Detect which cell encompasses the target text, then output its (X, Y) center coordinate. 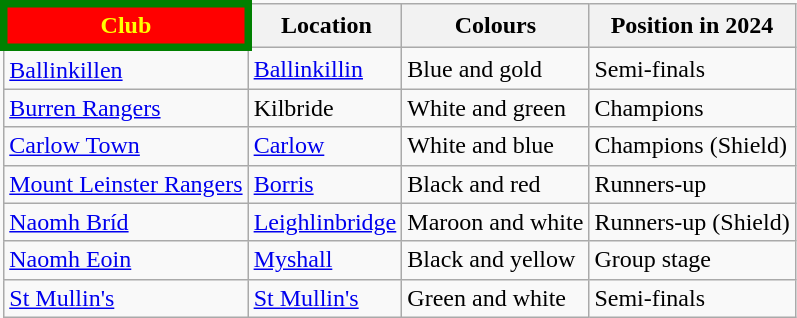
Group stage (692, 260)
Naomh Bríd (126, 222)
Ballinkillen (126, 68)
Runners-up (Shield) (692, 222)
Carlow (325, 146)
Black and red (496, 184)
White and blue (496, 146)
Naomh Eoin (126, 260)
Club (126, 26)
Myshall (325, 260)
Location (325, 26)
Carlow Town (126, 146)
Maroon and white (496, 222)
Blue and gold (496, 68)
Burren Rangers (126, 108)
White and green (496, 108)
Green and white (496, 298)
Mount Leinster Rangers (126, 184)
Kilbride (325, 108)
Borris (325, 184)
Ballinkillin (325, 68)
Position in 2024 (692, 26)
Champions (692, 108)
Champions (Shield) (692, 146)
Leighlinbridge (325, 222)
Colours (496, 26)
Runners-up (692, 184)
Black and yellow (496, 260)
